From the cell containing the given text, extract its center point as [x, y] coordinate. 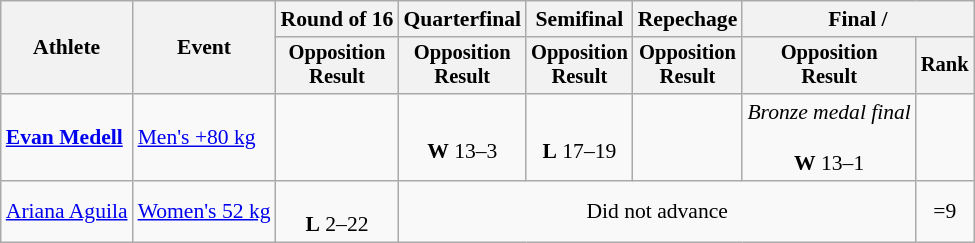
W 13–3 [462, 138]
=9 [945, 212]
L 2–22 [338, 212]
Repechage [688, 19]
Final / [858, 19]
Quarterfinal [462, 19]
Athlete [67, 48]
Rank [945, 66]
Ariana Aguila [67, 212]
Round of 16 [338, 19]
Did not advance [656, 212]
L 17–19 [580, 138]
Event [204, 48]
Women's 52 kg [204, 212]
Men's +80 kg [204, 138]
Evan Medell [67, 138]
Semifinal [580, 19]
Bronze medal finalW 13–1 [829, 138]
